Scan for the cell matching the given text and deliver its [x, y] coordinate at center. 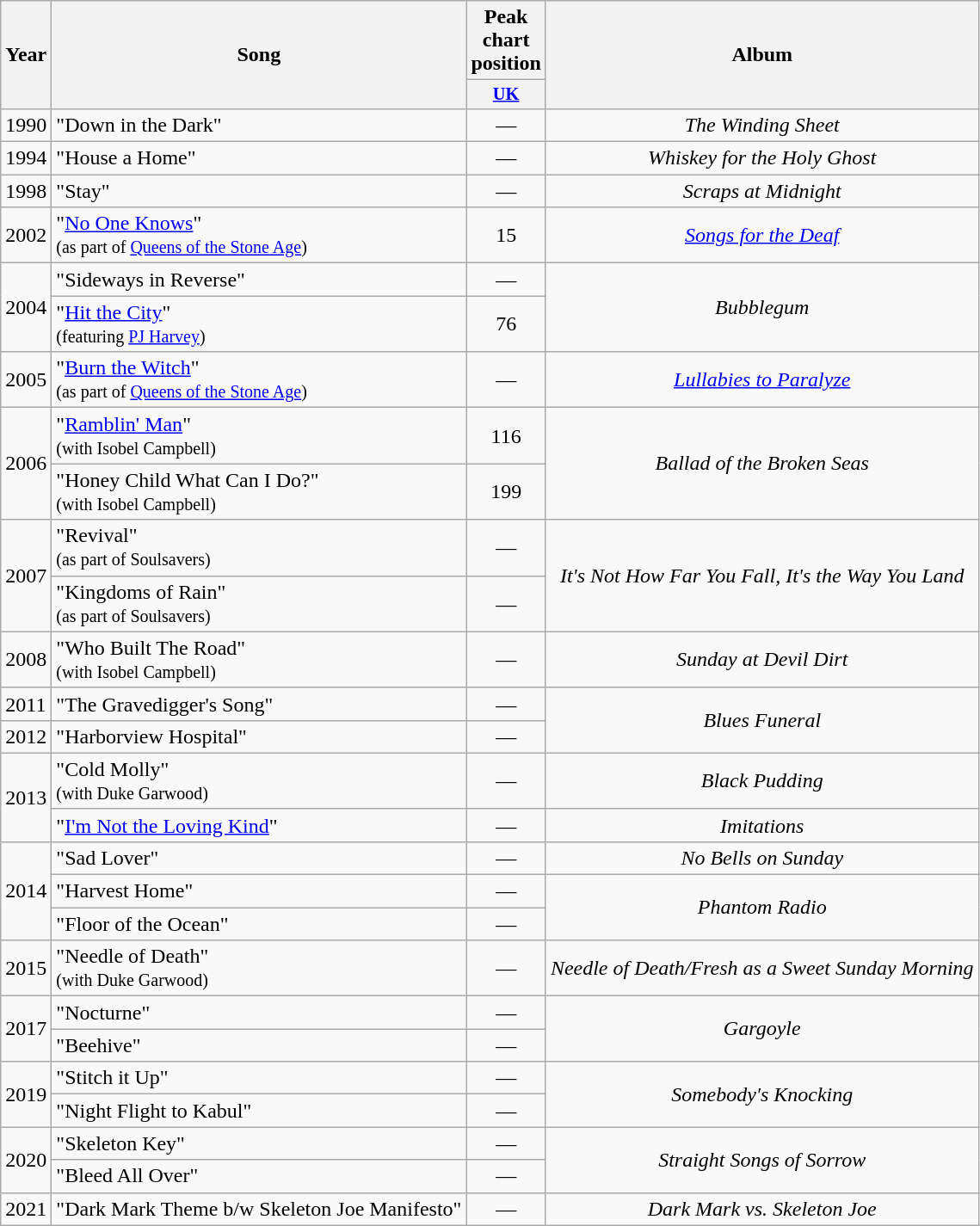
Peak chart position [506, 40]
The Winding Sheet [762, 125]
2020 [26, 1160]
"Ramblin' Man"(with Isobel Campbell) [259, 435]
Straight Songs of Sorrow [762, 1160]
1990 [26, 125]
"Floor of the Ocean" [259, 924]
"I'm Not the Loving Kind" [259, 825]
2017 [26, 1029]
2004 [26, 308]
2008 [26, 659]
"Honey Child What Can I Do?"(with Isobel Campbell) [259, 492]
UK [506, 95]
Dark Mark vs. Skeleton Joe [762, 1209]
2014 [26, 890]
"Skeleton Key" [259, 1143]
"Down in the Dark" [259, 125]
Phantom Radio [762, 908]
It's Not How Far You Fall, It's the Way You Land [762, 576]
No Bells on Sunday [762, 858]
"Sideways in Reverse" [259, 280]
"Beehive" [259, 1045]
2015 [26, 969]
"Who Built The Road"(with Isobel Campbell) [259, 659]
Lullabies to Paralyze [762, 380]
Bubblegum [762, 308]
"Nocturne" [259, 1013]
"Sad Lover" [259, 858]
"Burn the Witch"(as part of Queens of the Stone Age) [259, 380]
2012 [26, 736]
Gargoyle [762, 1029]
Blues Funeral [762, 720]
Imitations [762, 825]
"Revival"(as part of Soulsavers) [259, 547]
2011 [26, 704]
2002 [26, 236]
1994 [26, 158]
"Stay" [259, 191]
199 [506, 492]
"Hit the City"(featuring PJ Harvey) [259, 323]
Needle of Death/Fresh as a Sweet Sunday Morning [762, 969]
"Needle of Death"(with Duke Garwood) [259, 969]
2005 [26, 380]
"No One Knows"(as part of Queens of the Stone Age) [259, 236]
"Kingdoms of Rain"(as part of Soulsavers) [259, 604]
76 [506, 323]
15 [506, 236]
Songs for the Deaf [762, 236]
116 [506, 435]
Song [259, 55]
2007 [26, 576]
"Harvest Home" [259, 891]
Somebody's Knocking [762, 1094]
Black Pudding [762, 781]
Year [26, 55]
Ballad of the Broken Seas [762, 464]
"Cold Molly"(with Duke Garwood) [259, 781]
"Stitch it Up" [259, 1078]
2021 [26, 1209]
"Bleed All Over" [259, 1176]
Scraps at Midnight [762, 191]
2006 [26, 464]
2013 [26, 797]
Sunday at Devil Dirt [762, 659]
1998 [26, 191]
"House a Home" [259, 158]
2019 [26, 1094]
"Night Flight to Kabul" [259, 1111]
"Dark Mark Theme b/w Skeleton Joe Manifesto" [259, 1209]
"The Gravedigger's Song" [259, 704]
Whiskey for the Holy Ghost [762, 158]
"Harborview Hospital" [259, 736]
Album [762, 55]
